Scan for the cell matching the given text and deliver its (X, Y) coordinate at center. 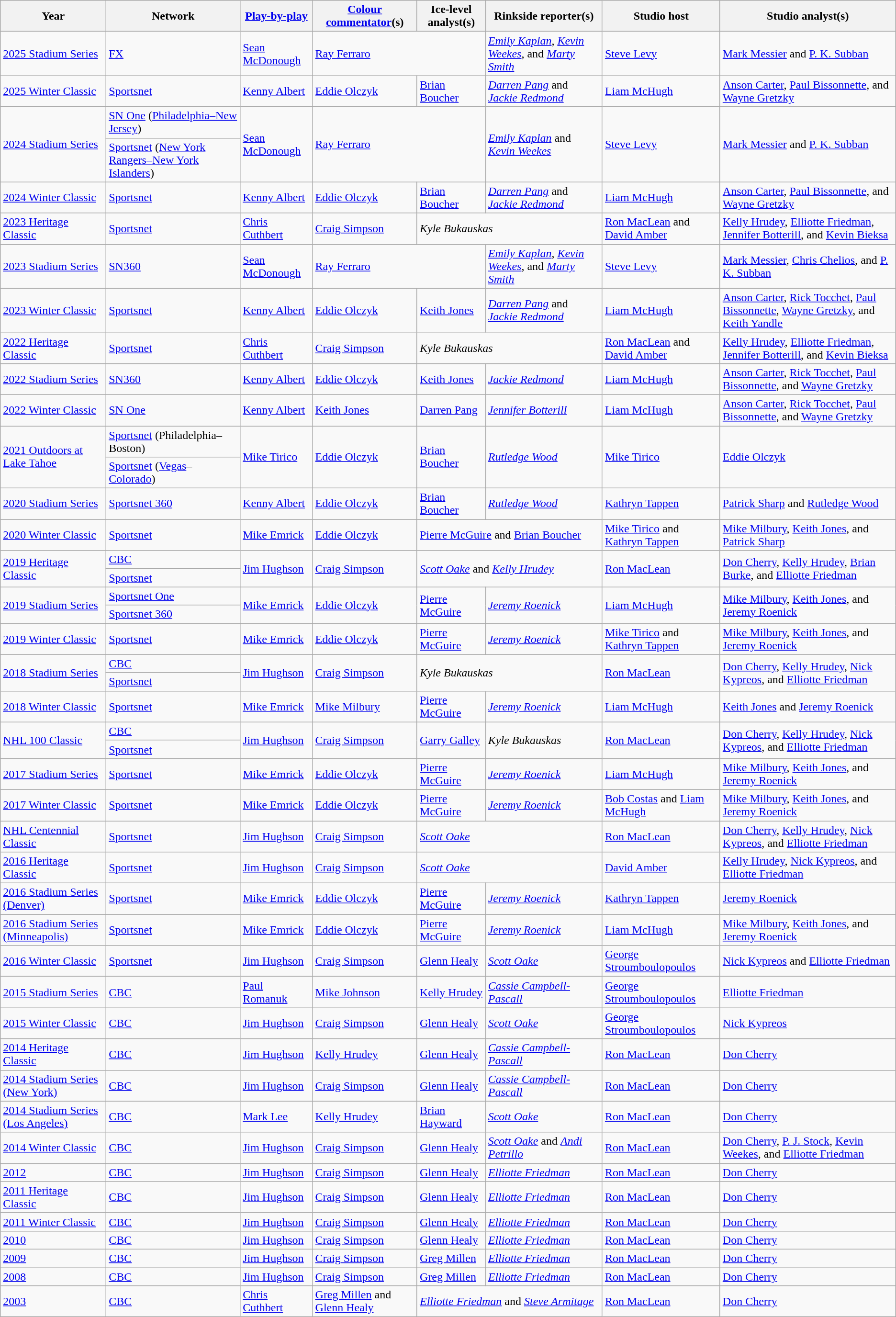
Don Cherry, Kelly Hrudey, Brian Burke, and Elliotte Friedman (808, 569)
2018 Stadium Series (54, 673)
Sportsnet One (173, 596)
Ice-level analyst(s) (451, 16)
Nick Kypreos (808, 1024)
2020 Stadium Series (54, 504)
Mike Milbury, Keith Jones, and Patrick Sharp (808, 535)
2024 Winter Classic (54, 197)
Don Cherry, P. J. Stock, Kevin Weekes, and Elliotte Friedman (808, 1148)
2014 Stadium Series (Los Angeles) (54, 1116)
Studio host (661, 16)
2011 Heritage Classic (54, 1197)
Play-by-play (277, 16)
Patrick Sharp and Rutledge Wood (808, 504)
Sportsnet (New York Rangers–New York Islanders) (173, 160)
2014 Winter Classic (54, 1148)
Network (173, 16)
Studio analyst(s) (808, 16)
Garry Galley (451, 740)
2016 Winter Classic (54, 961)
Brian Hayward (451, 1116)
2019 Winter Classic (54, 639)
2015 Winter Classic (54, 1024)
2016 Heritage Classic (54, 867)
Jackie Redmond (544, 379)
Anson Carter, Rick Tocchet, Paul Bissonnette, Wayne Gretzky, and Keith Yandle (808, 310)
Paul Romanuk (277, 992)
2019 Heritage Classic (54, 569)
Elliotte Friedman and Steve Armitage (509, 1301)
2022 Winter Classic (54, 410)
Mark Lee (277, 1116)
Jennifer Botterill (544, 410)
2017 Winter Classic (54, 805)
2011 Winter Classic (54, 1222)
2025 Winter Classic (54, 91)
Scott Oake and Andi Petrillo (544, 1148)
Darren Pang (451, 410)
Kelly Hrudey, Nick Kypreos, and Elliotte Friedman (808, 867)
Year (54, 16)
2021 Outdoors at Lake Tahoe (54, 457)
Mark Messier, Chris Chelios, and P. K. Subban (808, 266)
2017 Stadium Series (54, 774)
2024 Stadium Series (54, 145)
2015 Stadium Series (54, 992)
Mike Johnson (365, 992)
Rinkside reporter(s) (544, 16)
Sportsnet (Vegas–Colorado) (173, 473)
SN One (Philadelphia–New Jersey) (173, 123)
Greg Millen and Glenn Healy (365, 1301)
NHL Centennial Classic (54, 836)
2022 Heritage Classic (54, 348)
2014 Heritage Classic (54, 1054)
Scott Oake and Kelly Hrudey (509, 569)
2016 Stadium Series (Denver) (54, 899)
2025 Stadium Series (54, 54)
2023 Winter Classic (54, 310)
Bob Costas and Liam McHugh (661, 805)
2023 Heritage Classic (54, 229)
2022 Stadium Series (54, 379)
2009 (54, 1258)
2010 (54, 1240)
Mike Milbury (365, 707)
2023 Stadium Series (54, 266)
FX (173, 54)
2008 (54, 1277)
2003 (54, 1301)
2014 Stadium Series (New York) (54, 1086)
Sportsnet (Philadelphia–Boston) (173, 441)
NHL 100 Classic (54, 740)
2016 Stadium Series (Minneapolis) (54, 930)
David Amber (661, 867)
Nick Kypreos and Elliotte Friedman (808, 961)
2019 Stadium Series (54, 605)
2018 Winter Classic (54, 707)
2012 (54, 1172)
Keith Jones and Jeremy Roenick (808, 707)
2020 Winter Classic (54, 535)
SN One (173, 410)
Pierre McGuire and Brian Boucher (509, 535)
Emily Kaplan and Kevin Weekes (544, 145)
Colour commentator(s) (365, 16)
